For the text-containing cell, return its midpoint in (x, y) coordinate format. 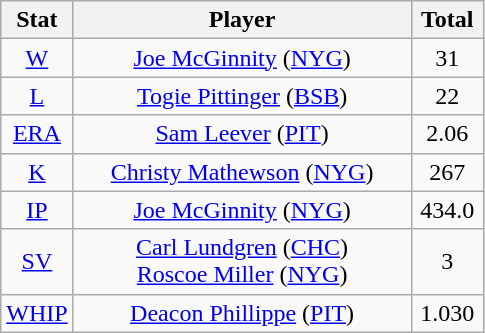
1.030 (447, 313)
IP (37, 210)
ERA (37, 134)
2.06 (447, 134)
SV (37, 262)
WHIP (37, 313)
Carl Lundgren (CHC)Roscoe Miller (NYG) (242, 262)
Togie Pittinger (BSB) (242, 96)
Deacon Phillippe (PIT) (242, 313)
434.0 (447, 210)
3 (447, 262)
Total (447, 20)
Christy Mathewson (NYG) (242, 172)
K (37, 172)
Sam Leever (PIT) (242, 134)
Player (242, 20)
267 (447, 172)
Stat (37, 20)
31 (447, 58)
22 (447, 96)
W (37, 58)
L (37, 96)
